Find where the given text appears and provide that cell's center as [X, Y] coordinate. 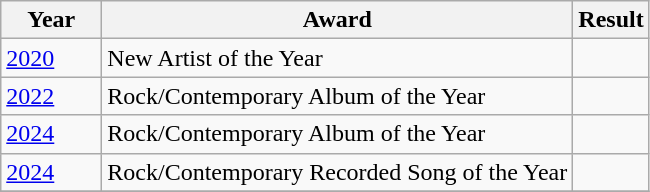
Award [338, 20]
2020 [52, 58]
New Artist of the Year [338, 58]
2022 [52, 96]
Result [611, 20]
Rock/Contemporary Recorded Song of the Year [338, 172]
Year [52, 20]
